Find where the given text appears and provide that cell's center as [X, Y] coordinate. 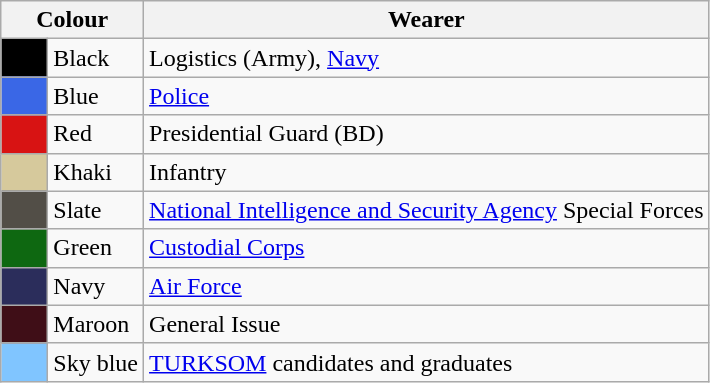
Blue [96, 96]
Custodial Corps [427, 248]
General Issue [427, 324]
Maroon [96, 324]
Logistics (Army), Navy [427, 58]
Sky blue [96, 362]
Colour [72, 20]
National Intelligence and Security Agency Special Forces [427, 210]
Presidential Guard (BD) [427, 134]
Wearer [427, 20]
TURKSOM candidates and graduates [427, 362]
Black [96, 58]
Infantry [427, 172]
Slate [96, 210]
Police [427, 96]
Navy [96, 286]
Air Force [427, 286]
Red [96, 134]
Khaki [96, 172]
Green [96, 248]
